Search for the cell housing the specified text and yield its [X, Y] center coordinate. 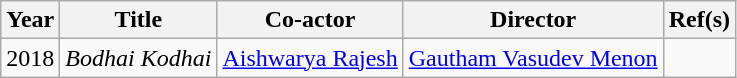
2018 [30, 58]
Ref(s) [699, 20]
Title [138, 20]
Gautham Vasudev Menon [533, 58]
Director [533, 20]
Year [30, 20]
Co-actor [310, 20]
Bodhai Kodhai [138, 58]
Aishwarya Rajesh [310, 58]
